Determine the (X, Y) coordinate at the center of the cell enclosing the given text.  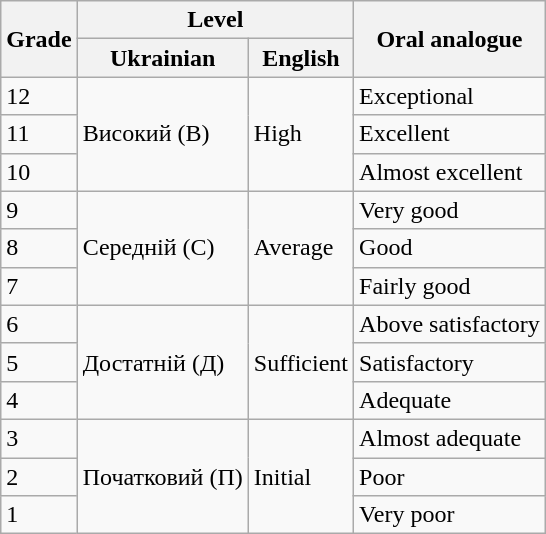
Exceptional (450, 96)
Fairly good (450, 286)
Достатній (Д) (162, 362)
10 (39, 172)
High (300, 134)
Level (215, 20)
English (300, 58)
Above satisfactory (450, 324)
5 (39, 362)
7 (39, 286)
1 (39, 515)
Very poor (450, 515)
11 (39, 134)
9 (39, 210)
Very good (450, 210)
Sufficient (300, 362)
3 (39, 438)
Average (300, 248)
Almost excellent (450, 172)
4 (39, 400)
Oral analogue (450, 39)
Високий (В) (162, 134)
Satisfactory (450, 362)
Grade (39, 39)
Good (450, 248)
12 (39, 96)
Poor (450, 477)
8 (39, 248)
Ukrainian (162, 58)
Adequate (450, 400)
Excellent (450, 134)
Середній (С) (162, 248)
Початковий (П) (162, 476)
Initial (300, 476)
6 (39, 324)
2 (39, 477)
Almost adequate (450, 438)
